Locate the cell with the specified text and output its (X, Y) center coordinate. 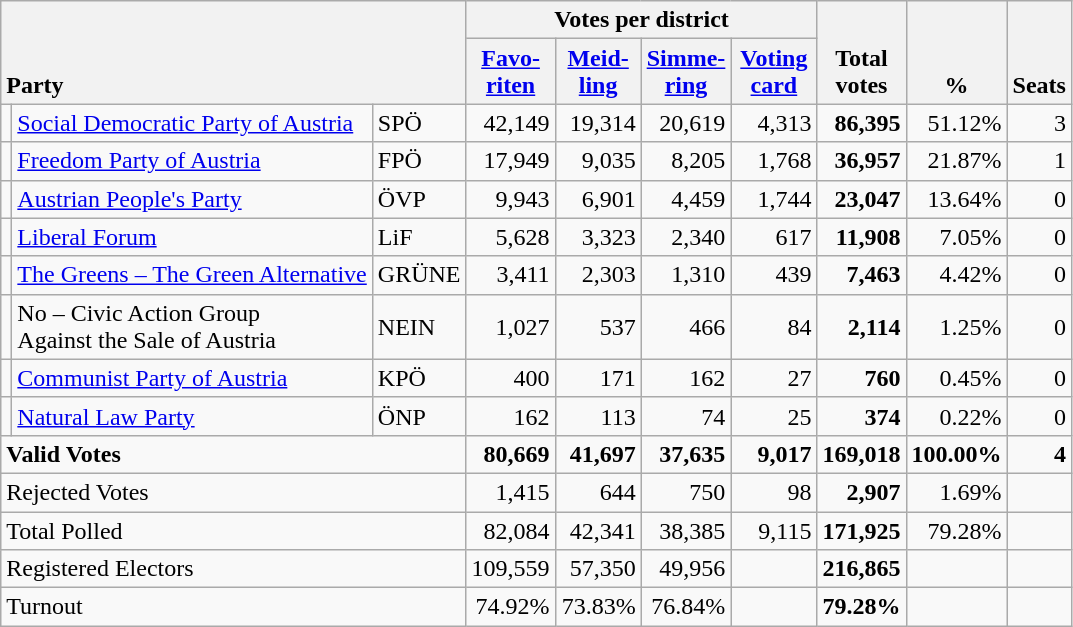
1,415 (510, 492)
4.42% (956, 275)
42,341 (598, 531)
6,901 (598, 199)
17,949 (510, 161)
113 (598, 416)
171,925 (862, 531)
2,114 (862, 326)
617 (774, 237)
4,313 (774, 123)
20,619 (686, 123)
2,303 (598, 275)
36,957 (862, 161)
38,385 (686, 531)
2,907 (862, 492)
100.00% (956, 454)
57,350 (598, 569)
Meid-ling (598, 72)
Seats (1039, 52)
23,047 (862, 199)
98 (774, 492)
466 (686, 326)
Registered Electors (234, 569)
0.45% (956, 378)
Valid Votes (234, 454)
86,395 (862, 123)
Liberal Forum (192, 237)
84 (774, 326)
73.83% (598, 607)
4,459 (686, 199)
1,027 (510, 326)
19,314 (598, 123)
8,205 (686, 161)
Simme-ring (686, 72)
Total Polled (234, 531)
Totalvotes (862, 52)
ÖVP (419, 199)
The Greens – The Green Alternative (192, 275)
LiF (419, 237)
21.87% (956, 161)
42,149 (510, 123)
374 (862, 416)
1 (1039, 161)
37,635 (686, 454)
3 (1039, 123)
1,310 (686, 275)
0.22% (956, 416)
Rejected Votes (234, 492)
Communist Party of Austria (192, 378)
11,908 (862, 237)
439 (774, 275)
171 (598, 378)
74 (686, 416)
169,018 (862, 454)
80,669 (510, 454)
Turnout (234, 607)
27 (774, 378)
25 (774, 416)
76.84% (686, 607)
FPÖ (419, 161)
Austrian People's Party (192, 199)
400 (510, 378)
Social Democratic Party of Austria (192, 123)
7.05% (956, 237)
GRÜNE (419, 275)
41,697 (598, 454)
109,559 (510, 569)
Votes per district (642, 20)
13.64% (956, 199)
49,956 (686, 569)
1.69% (956, 492)
% (956, 52)
No – Civic Action GroupAgainst the Sale of Austria (192, 326)
KPÖ (419, 378)
3,411 (510, 275)
Favo-riten (510, 72)
Natural Law Party (192, 416)
9,017 (774, 454)
ÖNP (419, 416)
1,768 (774, 161)
9,943 (510, 199)
216,865 (862, 569)
NEIN (419, 326)
750 (686, 492)
644 (598, 492)
9,115 (774, 531)
51.12% (956, 123)
74.92% (510, 607)
3,323 (598, 237)
2,340 (686, 237)
760 (862, 378)
5,628 (510, 237)
82,084 (510, 531)
1,744 (774, 199)
4 (1039, 454)
Party (234, 52)
SPÖ (419, 123)
7,463 (862, 275)
9,035 (598, 161)
1.25% (956, 326)
Votingcard (774, 72)
Freedom Party of Austria (192, 161)
537 (598, 326)
